Return (x, y) of the center of cell containing provided text 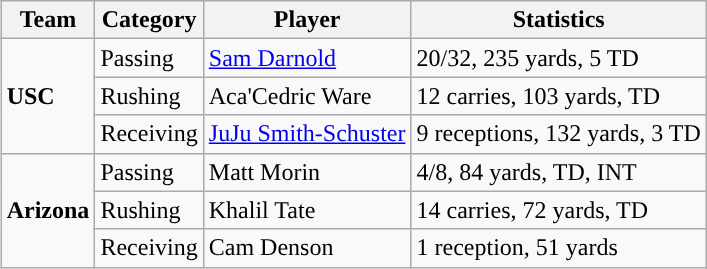
9 receptions, 132 yards, 3 TD (558, 134)
Team (48, 20)
4/8, 84 yards, TD, INT (558, 172)
Cam Denson (307, 248)
Player (307, 20)
Khalil Tate (307, 210)
12 carries, 103 yards, TD (558, 96)
Sam Darnold (307, 58)
JuJu Smith-Schuster (307, 134)
20/32, 235 yards, 5 TD (558, 58)
Statistics (558, 20)
14 carries, 72 yards, TD (558, 210)
Matt Morin (307, 172)
Category (149, 20)
Aca'Cedric Ware (307, 96)
USC (48, 96)
Arizona (48, 210)
1 reception, 51 yards (558, 248)
